Find where the given text appears and provide that cell's center as [X, Y] coordinate. 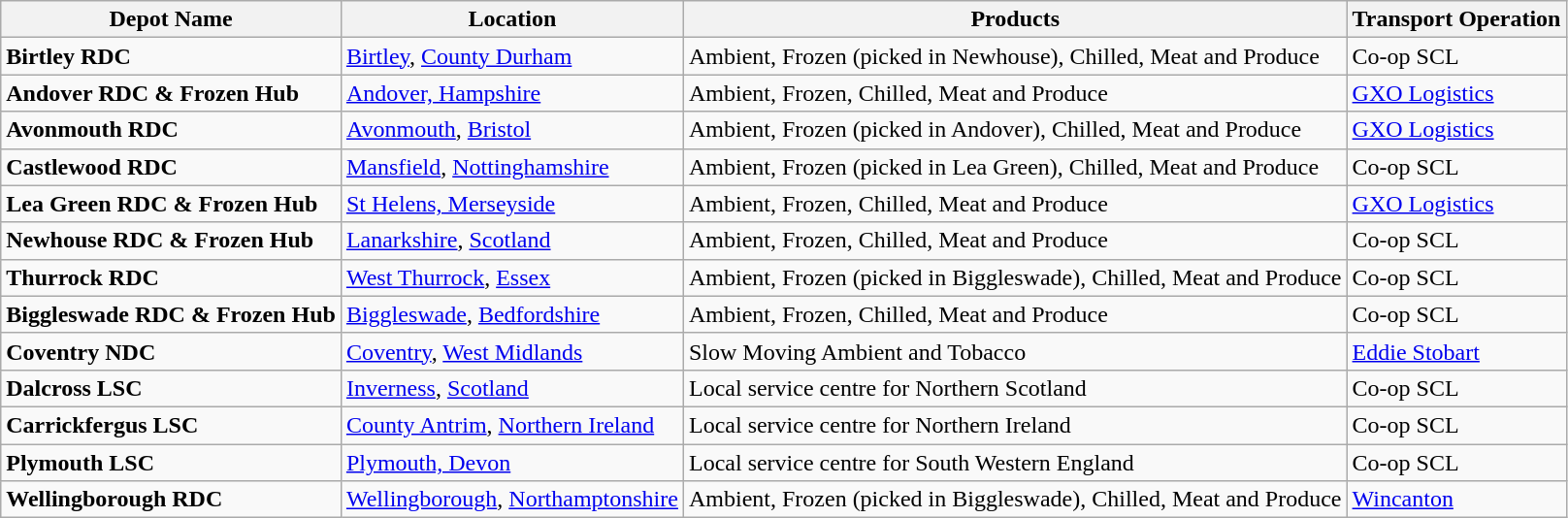
Plymouth LSC [171, 463]
West Thurrock, Essex [512, 277]
Wincanton [1456, 500]
Birtley RDC [171, 56]
Transport Operation [1456, 19]
Ambient, Frozen (picked in Lea Green), Chilled, Meat and Produce [1015, 167]
Avonmouth, Bristol [512, 130]
Ambient, Frozen (picked in Newhouse), Chilled, Meat and Produce [1015, 56]
Lea Green RDC & Frozen Hub [171, 204]
Wellingborough, Northamptonshire [512, 500]
Depot Name [171, 19]
Slow Moving Ambient and Tobacco [1015, 351]
Thurrock RDC [171, 277]
Carrickfergus LSC [171, 425]
St Helens, Merseyside [512, 204]
Biggleswade, Bedfordshire [512, 314]
Local service centre for South Western England [1015, 463]
Location [512, 19]
Local service centre for Northern Ireland [1015, 425]
Coventry NDC [171, 351]
Products [1015, 19]
Andover RDC & Frozen Hub [171, 93]
Castlewood RDC [171, 167]
Andover, Hampshire [512, 93]
Mansfield, Nottinghamshire [512, 167]
Inverness, Scotland [512, 388]
Birtley, County Durham [512, 56]
Biggleswade RDC & Frozen Hub [171, 314]
Local service centre for Northern Scotland [1015, 388]
Dalcross LSC [171, 388]
Coventry, West Midlands [512, 351]
County Antrim, Northern Ireland [512, 425]
Avonmouth RDC [171, 130]
Eddie Stobart [1456, 351]
Ambient, Frozen (picked in Andover), Chilled, Meat and Produce [1015, 130]
Plymouth, Devon [512, 463]
Wellingborough RDC [171, 500]
Newhouse RDC & Frozen Hub [171, 241]
Lanarkshire, Scotland [512, 241]
